Provide the (X, Y) coordinate of the cell's center where the given text is located.  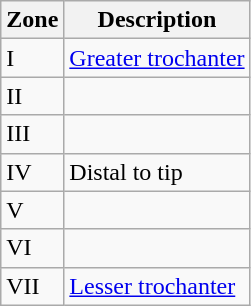
Description (157, 20)
Distal to tip (157, 172)
Zone (32, 20)
IV (32, 172)
III (32, 134)
V (32, 210)
II (32, 96)
VI (32, 248)
Greater trochanter (157, 58)
I (32, 58)
Lesser trochanter (157, 286)
VII (32, 286)
